Find where the given text appears and provide that cell's center as (x, y) coordinate. 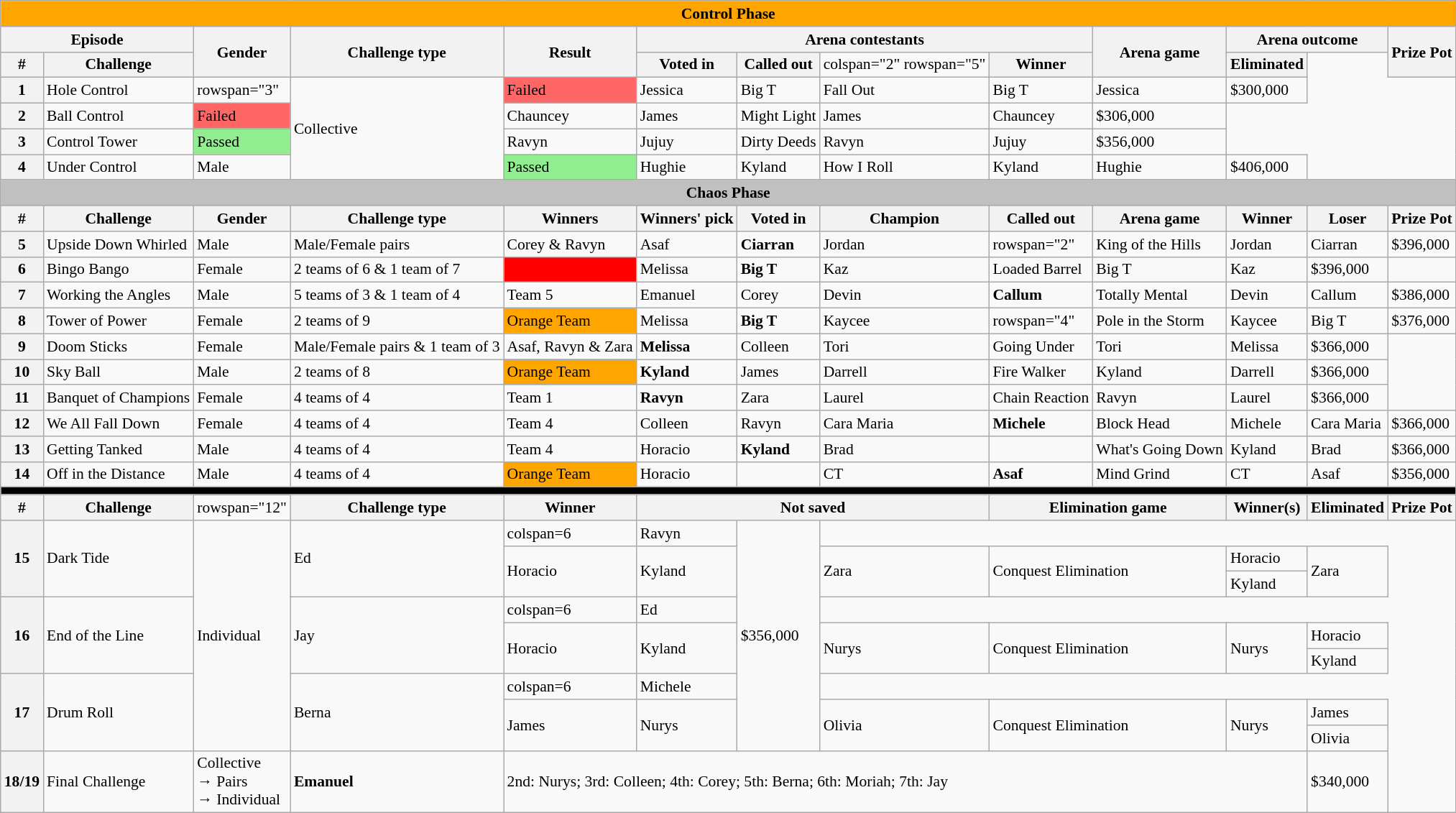
Totally Mental (1160, 295)
Tower of Power (118, 321)
2 teams of 9 (397, 321)
Winners (571, 219)
10 (22, 372)
Under Control (118, 167)
$376,000 (1422, 321)
Berna (397, 713)
Ball Control (118, 116)
rowspan="3" (241, 91)
Drum Roll (118, 713)
Hole Control (118, 91)
Elimination game (1108, 507)
What's Going Down (1160, 449)
King of the Hills (1160, 244)
1 (22, 91)
Collective → Pairs → Individual (241, 782)
$300,000 (1267, 91)
We All Fall Down (118, 423)
colspan="2" rowspan="5" (905, 65)
$386,000 (1422, 295)
Team 5 (571, 295)
18/19 (22, 782)
15 (22, 559)
Corey & Ravyn (571, 244)
Control Tower (118, 142)
Winners' pick (687, 219)
rowspan="4" (1041, 321)
Chaos Phase (729, 193)
Male/Female pairs (397, 244)
Collective (397, 129)
Final Challenge (118, 782)
Champion (905, 219)
$406,000 (1267, 167)
$306,000 (1160, 116)
Fire Walker (1041, 372)
Male/Female pairs & 1 team of 3 (397, 346)
2 teams of 8 (397, 372)
Corey (779, 295)
Banquet of Champions (118, 398)
Winner(s) (1267, 507)
Not saved (814, 507)
Dark Tide (118, 559)
Fall Out (905, 91)
Might Light (779, 116)
Loser (1347, 219)
Arena outcome (1307, 40)
2 (22, 116)
14 (22, 474)
Upside Down Whirled (118, 244)
9 (22, 346)
Result (571, 52)
16 (22, 635)
Bingo Bango (118, 270)
3 (22, 142)
8 (22, 321)
Episode (97, 40)
17 (22, 713)
Sky Ball (118, 372)
Jay (397, 635)
6 (22, 270)
4 (22, 167)
Team 1 (571, 398)
Block Head (1160, 423)
Chain Reaction (1041, 398)
Going Under (1041, 346)
Off in the Distance (118, 474)
End of the Line (118, 635)
2 teams of 6 & 1 team of 7 (397, 270)
rowspan="2" (1041, 244)
7 (22, 295)
Arena contestants (865, 40)
Pole in the Storm (1160, 321)
11 (22, 398)
5 (22, 244)
Mind Grind (1160, 474)
13 (22, 449)
5 teams of 3 & 1 team of 4 (397, 295)
Asaf, Ravyn & Zara (571, 346)
Dirty Deeds (779, 142)
Getting Tanked (118, 449)
$340,000 (1347, 782)
How I Roll (905, 167)
Loaded Barrel (1041, 270)
Doom Sticks (118, 346)
12 (22, 423)
rowspan="12" (241, 507)
Working the Angles (118, 295)
Control Phase (729, 14)
2nd: Nurys; 3rd: Colleen; 4th: Corey; 5th: Berna; 6th: Moriah; 7th: Jay (906, 782)
Individual (241, 635)
